Identify which cell holds the provided text, then report its [x, y] central coordinate. 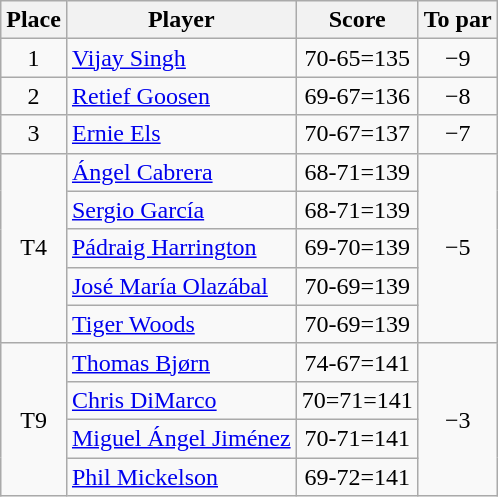
Sergio García [181, 210]
70=71=141 [357, 400]
Phil Mickelson [181, 477]
Score [357, 20]
70-67=137 [357, 134]
69-72=141 [357, 477]
−8 [458, 96]
Player [181, 20]
Place [34, 20]
−7 [458, 134]
T9 [34, 419]
69-67=136 [357, 96]
−9 [458, 58]
69-70=139 [357, 248]
−3 [458, 419]
Retief Goosen [181, 96]
70-65=135 [357, 58]
Vijay Singh [181, 58]
Thomas Bjørn [181, 362]
74-67=141 [357, 362]
70-71=141 [357, 438]
Ernie Els [181, 134]
Pádraig Harrington [181, 248]
José María Olazábal [181, 286]
Tiger Woods [181, 324]
2 [34, 96]
1 [34, 58]
To par [458, 20]
−5 [458, 248]
T4 [34, 248]
Miguel Ángel Jiménez [181, 438]
3 [34, 134]
Ángel Cabrera [181, 172]
Chris DiMarco [181, 400]
